Return the [x, y] coordinate for the center point of the cell that contains the specified text.  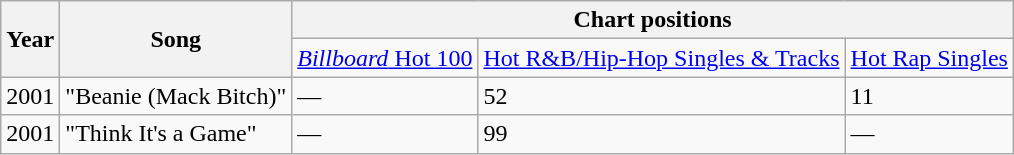
Hot Rap Singles [929, 58]
99 [662, 134]
Hot R&B/Hip-Hop Singles & Tracks [662, 58]
52 [662, 96]
Billboard Hot 100 [385, 58]
"Beanie (Mack Bitch)" [176, 96]
Song [176, 39]
11 [929, 96]
Year [30, 39]
Chart positions [653, 20]
"Think It's a Game" [176, 134]
